Locate the cell with the specified text and output its (X, Y) center coordinate. 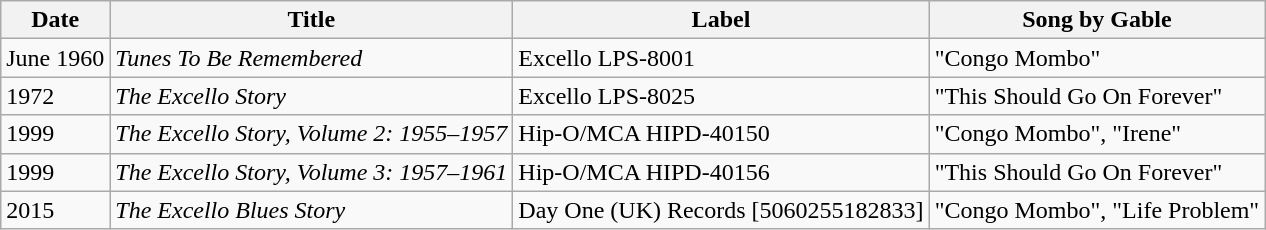
1972 (56, 96)
Label (721, 20)
Day One (UK) Records [5060255182833] (721, 210)
Tunes To Be Remembered (312, 58)
2015 (56, 210)
Date (56, 20)
Excello LPS-8025 (721, 96)
Song by Gable (1097, 20)
"Congo Mombo" (1097, 58)
Title (312, 20)
June 1960 (56, 58)
Excello LPS-8001 (721, 58)
Hip-O/MCA HIPD-40156 (721, 172)
"Congo Mombo", "Life Problem" (1097, 210)
"Congo Mombo", "Irene" (1097, 134)
The Excello Story, Volume 2: 1955–1957 (312, 134)
The Excello Blues Story (312, 210)
Hip-O/MCA HIPD-40150 (721, 134)
The Excello Story, Volume 3: 1957–1961 (312, 172)
The Excello Story (312, 96)
